Scan for the cell matching the given text and deliver its [x, y] coordinate at center. 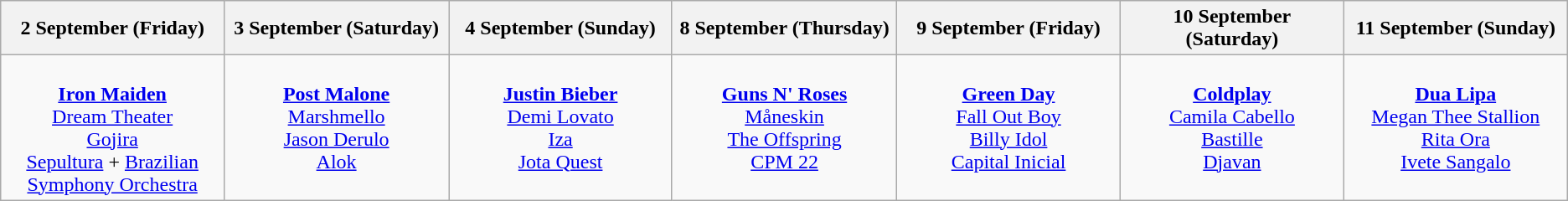
10 September (Saturday) [1231, 28]
Justin Bieber Demi Lovato Iza Jota Quest [561, 127]
11 September (Sunday) [1456, 28]
Dua Lipa Megan Thee Stallion Rita Ora Ivete Sangalo [1456, 127]
2 September (Friday) [112, 28]
4 September (Sunday) [561, 28]
3 September (Saturday) [337, 28]
Green Day Fall Out Boy Billy Idol Capital Inicial [1008, 127]
9 September (Friday) [1008, 28]
Post Malone Marshmello Jason Derulo Alok [337, 127]
Iron Maiden Dream Theater Gojira Sepultura + Brazilian Symphony Orchestra [112, 127]
Guns N' Roses Måneskin The Offspring CPM 22 [784, 127]
8 September (Thursday) [784, 28]
Coldplay Camila Cabello Bastille Djavan [1231, 127]
